Detect which cell encompasses the target text, then output its [x, y] center coordinate. 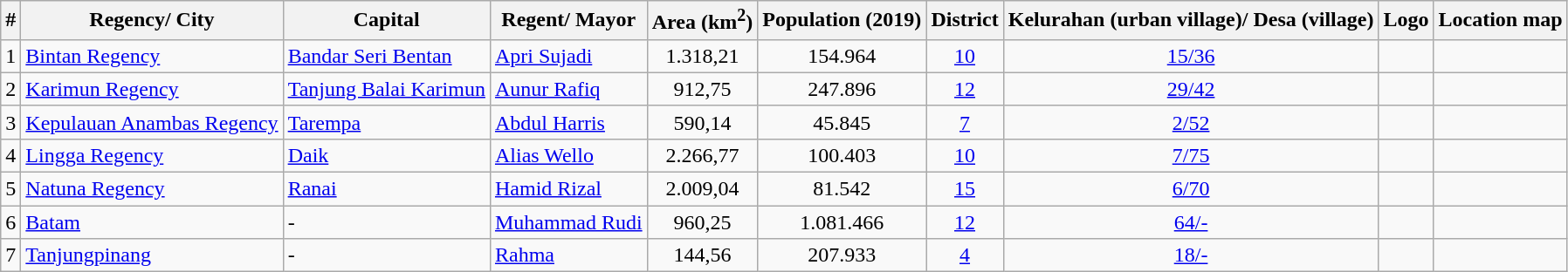
960,25 [702, 222]
64/- [1191, 222]
6 [10, 222]
Location map [1500, 21]
Muhammad Rudi [568, 222]
81.542 [842, 189]
Daik [386, 155]
29/42 [1191, 89]
Bandar Seri Bentan [386, 56]
2.266,77 [702, 155]
207.933 [842, 255]
15 [965, 189]
1.081.466 [842, 222]
Tarempa [386, 122]
144,56 [702, 255]
7/75 [1191, 155]
3 [10, 122]
6/70 [1191, 189]
Regency/ City [152, 21]
15/36 [1191, 56]
1 [10, 56]
Area (km2) [702, 21]
Batam [152, 222]
1.318,21 [702, 56]
# [10, 21]
2.009,04 [702, 189]
18/- [1191, 255]
912,75 [702, 89]
Ranai [386, 189]
Abdul Harris [568, 122]
45.845 [842, 122]
Lingga Regency [152, 155]
Natuna Regency [152, 189]
Tanjungpinang [152, 255]
2 [10, 89]
Rahma [568, 255]
Kelurahan (urban village)/ Desa (village) [1191, 21]
Aunur Rafiq [568, 89]
Hamid Rizal [568, 189]
154.964 [842, 56]
590,14 [702, 122]
Regent/ Mayor [568, 21]
100.403 [842, 155]
Karimun Regency [152, 89]
5 [10, 189]
Capital [386, 21]
Kepulauan Anambas Regency [152, 122]
Alias Wello [568, 155]
247.896 [842, 89]
Logo [1406, 21]
Population (2019) [842, 21]
Apri Sujadi [568, 56]
District [965, 21]
2/52 [1191, 122]
Bintan Regency [152, 56]
Tanjung Balai Karimun [386, 89]
